Provide the [X, Y] coordinate of the cell's center where the given text is located.  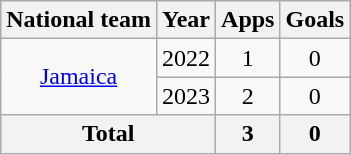
National team [79, 20]
Total [108, 134]
2022 [186, 58]
3 [248, 134]
2 [248, 96]
Year [186, 20]
Jamaica [79, 77]
Goals [315, 20]
2023 [186, 96]
1 [248, 58]
Apps [248, 20]
